Extract the [x, y] coordinate from the center of the cell holding the provided text.  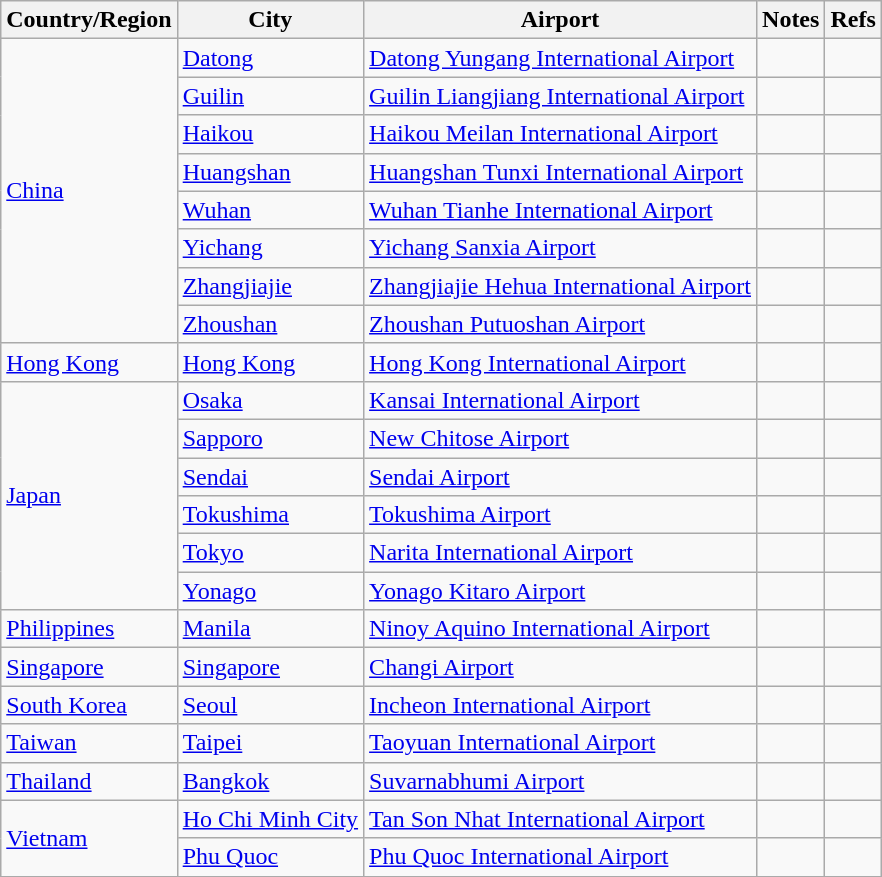
Wuhan Tianhe International Airport [560, 210]
Japan [89, 495]
Sendai Airport [560, 477]
Hong Kong International Airport [560, 362]
New Chitose Airport [560, 438]
Thailand [89, 781]
Incheon International Airport [560, 705]
Osaka [270, 400]
Taoyuan International Airport [560, 743]
Zhoushan Putuoshan Airport [560, 324]
Philippines [89, 629]
Vietnam [89, 838]
Taiwan [89, 743]
Yichang [270, 248]
China [89, 191]
Tokyo [270, 553]
Zhangjiajie Hehua International Airport [560, 286]
Kansai International Airport [560, 400]
Phu Quoc [270, 857]
Huangshan [270, 172]
Notes [791, 20]
Datong [270, 58]
Taipei [270, 743]
Tan Son Nhat International Airport [560, 819]
Zhoushan [270, 324]
Tokushima [270, 515]
Suvarnabhumi Airport [560, 781]
Haikou [270, 134]
Sapporo [270, 438]
Sendai [270, 477]
Yonago [270, 591]
Country/Region [89, 20]
Tokushima Airport [560, 515]
Ninoy Aquino International Airport [560, 629]
City [270, 20]
Ho Chi Minh City [270, 819]
Manila [270, 629]
Guilin [270, 96]
Zhangjiajie [270, 286]
Seoul [270, 705]
Narita International Airport [560, 553]
South Korea [89, 705]
Changi Airport [560, 667]
Huangshan Tunxi International Airport [560, 172]
Guilin Liangjiang International Airport [560, 96]
Datong Yungang International Airport [560, 58]
Yichang Sanxia Airport [560, 248]
Wuhan [270, 210]
Yonago Kitaro Airport [560, 591]
Bangkok [270, 781]
Haikou Meilan International Airport [560, 134]
Airport [560, 20]
Phu Quoc International Airport [560, 857]
Refs [853, 20]
